Scan for the cell matching the given text and deliver its (x, y) coordinate at center. 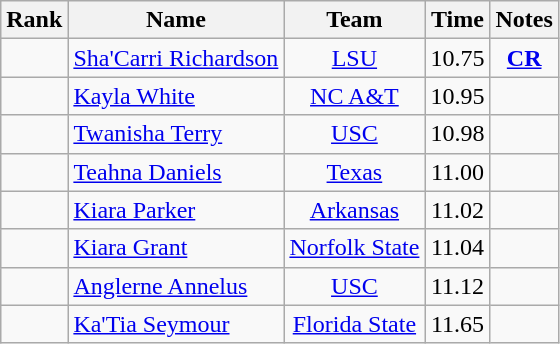
10.75 (458, 58)
Kiara Grant (176, 248)
Name (176, 20)
11.02 (458, 210)
LSU (354, 58)
Notes (524, 20)
Kiara Parker (176, 210)
10.95 (458, 96)
11.00 (458, 172)
Team (354, 20)
Anglerne Annelus (176, 286)
11.12 (458, 286)
Twanisha Terry (176, 134)
Ka'Tia Seymour (176, 324)
Teahna Daniels (176, 172)
NC A&T (354, 96)
Kayla White (176, 96)
Florida State (354, 324)
Rank (34, 20)
10.98 (458, 134)
11.65 (458, 324)
Norfolk State (354, 248)
CR (524, 58)
Arkansas (354, 210)
Time (458, 20)
Sha'Carri Richardson (176, 58)
Texas (354, 172)
11.04 (458, 248)
